Return [x, y] of the center of cell containing provided text 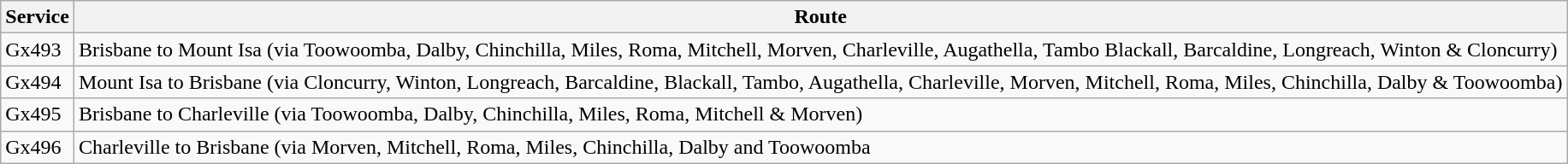
Gx494 [38, 82]
Gx496 [38, 147]
Gx493 [38, 50]
Route [820, 17]
Service [38, 17]
Charleville to Brisbane (via Morven, Mitchell, Roma, Miles, Chinchilla, Dalby and Toowoomba [820, 147]
Brisbane to Charleville (via Toowoomba, Dalby, Chinchilla, Miles, Roma, Mitchell & Morven) [820, 114]
Gx495 [38, 114]
